Capture the cell that displays the provided text and extract its (X, Y) central coordinate. 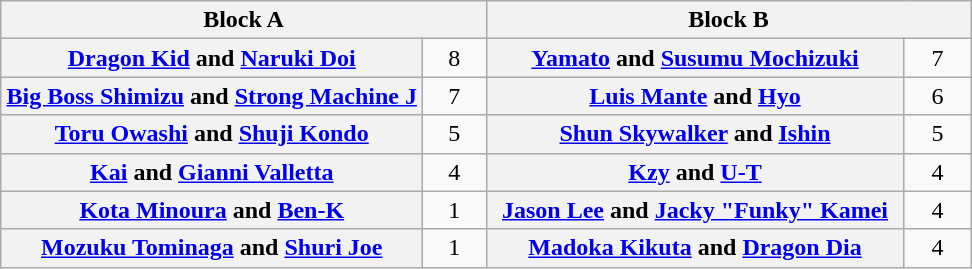
Toru Owashi and Shuji Kondo (212, 134)
Kai and Gianni Valletta (212, 172)
Block B (728, 20)
Jason Lee and Jacky "Funky" Kamei (695, 210)
Big Boss Shimizu and Strong Machine J (212, 96)
Block A (244, 20)
8 (454, 58)
Yamato and Susumu Mochizuki (695, 58)
Dragon Kid and Naruki Doi (212, 58)
6 (938, 96)
Madoka Kikuta and Dragon Dia (695, 248)
Luis Mante and Hyo (695, 96)
Shun Skywalker and Ishin (695, 134)
Kota Minoura and Ben-K (212, 210)
Mozuku Tominaga and Shuri Joe (212, 248)
Kzy and U-T (695, 172)
